Scan for the cell matching the given text and deliver its (X, Y) coordinate at center. 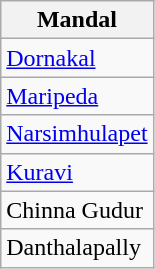
Maripeda (77, 96)
Kuravi (77, 172)
Dornakal (77, 58)
Chinna Gudur (77, 210)
Mandal (77, 20)
Narsimhulapet (77, 134)
Danthalapally (77, 248)
